From the cell containing the given text, extract its center point as [x, y] coordinate. 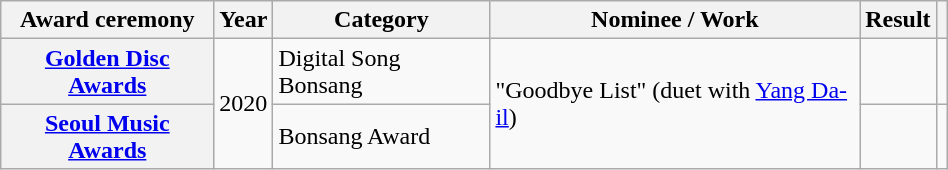
"Goodbye List" (duet with Yang Da-il) [675, 104]
Nominee / Work [675, 20]
Category [382, 20]
Award ceremony [108, 20]
Seoul Music Awards [108, 136]
Golden Disc Awards [108, 72]
2020 [244, 104]
Digital Song Bonsang [382, 72]
Result [898, 20]
Year [244, 20]
Bonsang Award [382, 136]
